Return the [X, Y] coordinate for the center point of the cell that contains the specified text.  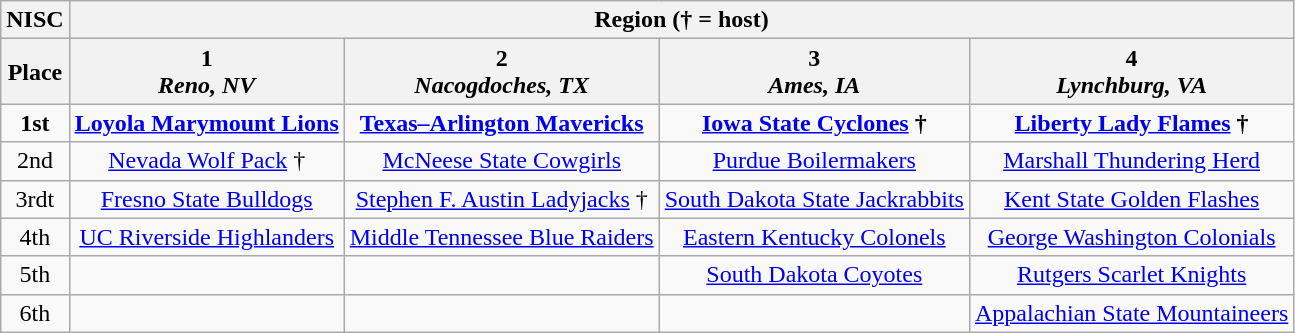
Middle Tennessee Blue Raiders [502, 237]
McNeese State Cowgirls [502, 161]
Kent State Golden Flashes [1131, 199]
Place [35, 72]
5th [35, 275]
Iowa State Cyclones † [814, 123]
Nevada Wolf Pack † [206, 161]
1st [35, 123]
Texas–Arlington Mavericks [502, 123]
Purdue Boilermakers [814, 161]
South Dakota Coyotes [814, 275]
Loyola Marymount Lions [206, 123]
1 Reno, NV [206, 72]
4th [35, 237]
George Washington Colonials [1131, 237]
4 Lynchburg, VA [1131, 72]
UC Riverside Highlanders [206, 237]
2nd [35, 161]
Eastern Kentucky Colonels [814, 237]
3rdt [35, 199]
Fresno State Bulldogs [206, 199]
Region († = host) [682, 20]
Liberty Lady Flames † [1131, 123]
Appalachian State Mountaineers [1131, 313]
6th [35, 313]
3 Ames, IA [814, 72]
Marshall Thundering Herd [1131, 161]
Rutgers Scarlet Knights [1131, 275]
Stephen F. Austin Ladyjacks † [502, 199]
South Dakota State Jackrabbits [814, 199]
2 Nacogdoches, TX [502, 72]
NISC [35, 20]
